Capture the cell that displays the provided text and extract its [X, Y] central coordinate. 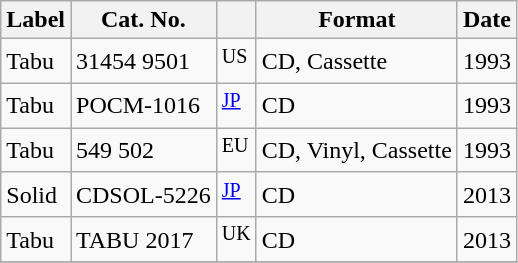
Label [36, 20]
31454 9501 [143, 62]
UK [236, 240]
TABU 2017 [143, 240]
Date [486, 20]
US [236, 62]
Cat. No. [143, 20]
Solid [36, 194]
CD, Cassette [356, 62]
CD, Vinyl, Cassette [356, 150]
CDSOL-5226 [143, 194]
EU [236, 150]
POCM-1016 [143, 106]
549 502 [143, 150]
Format [356, 20]
